Locate the cell with the specified text and output its [x, y] center coordinate. 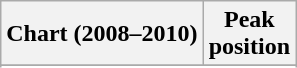
Chart (2008–2010) [102, 34]
Peakposition [249, 34]
